Locate the cell with the specified text and output its (X, Y) center coordinate. 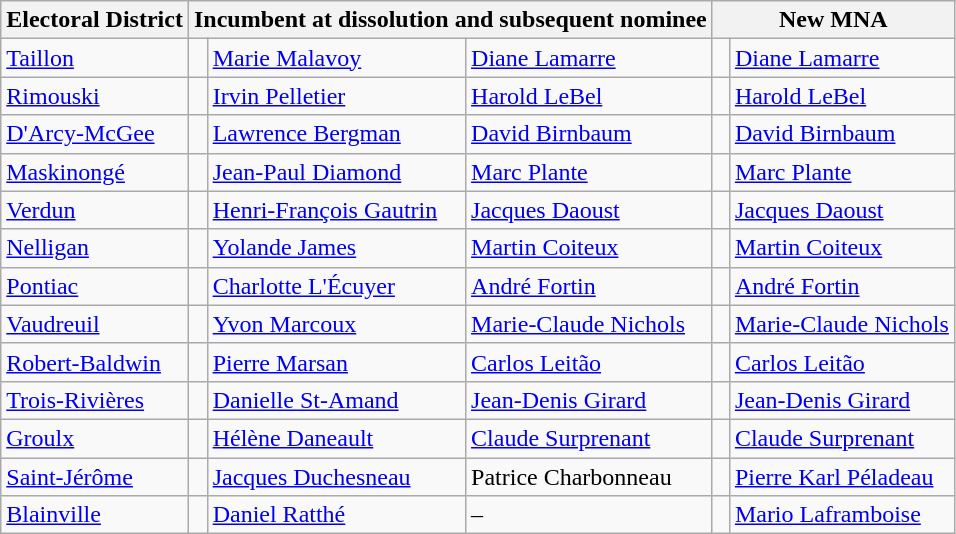
Mario Laframboise (842, 515)
Hélène Daneault (336, 438)
Lawrence Bergman (336, 134)
Charlotte L'Écuyer (336, 286)
New MNA (833, 20)
Groulx (95, 438)
Blainville (95, 515)
Yvon Marcoux (336, 324)
Vaudreuil (95, 324)
Patrice Charbonneau (590, 477)
Electoral District (95, 20)
Incumbent at dissolution and subsequent nominee (450, 20)
Pierre Karl Péladeau (842, 477)
Danielle St-Amand (336, 400)
Trois-Rivières (95, 400)
Henri-François Gautrin (336, 210)
Pontiac (95, 286)
D'Arcy-McGee (95, 134)
– (590, 515)
Robert-Baldwin (95, 362)
Maskinongé (95, 172)
Irvin Pelletier (336, 96)
Yolande James (336, 248)
Pierre Marsan (336, 362)
Jean-Paul Diamond (336, 172)
Jacques Duchesneau (336, 477)
Daniel Ratthé (336, 515)
Marie Malavoy (336, 58)
Rimouski (95, 96)
Verdun (95, 210)
Nelligan (95, 248)
Taillon (95, 58)
Saint-Jérôme (95, 477)
